Extract the (X, Y) coordinate from the center of the cell holding the provided text.  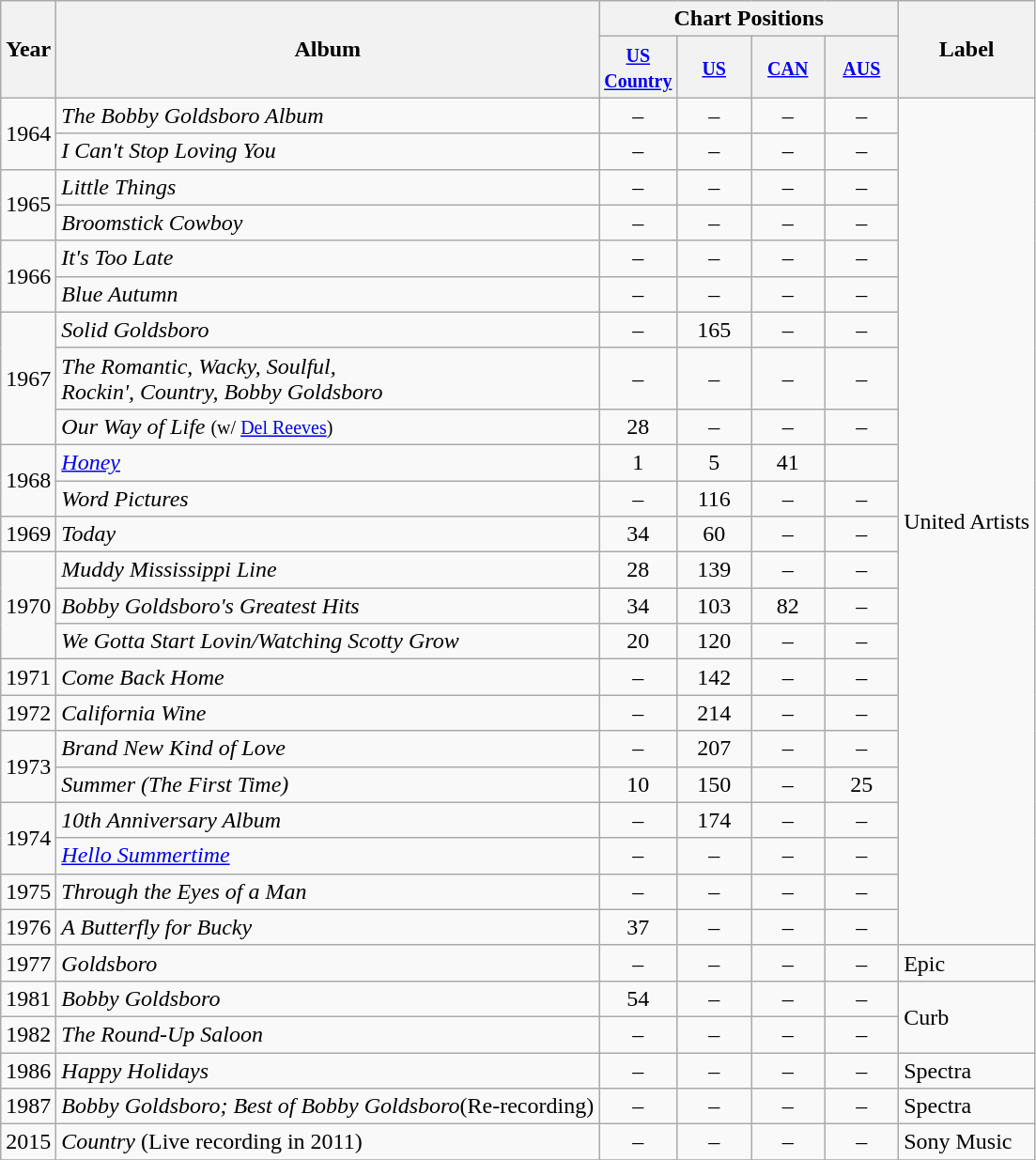
1973 (28, 766)
Album (328, 49)
A Butterfly for Bucky (328, 927)
Come Back Home (328, 677)
1977 (28, 963)
10th Anniversary Album (328, 820)
41 (789, 462)
1976 (28, 927)
150 (714, 784)
1982 (28, 1034)
CAN (789, 68)
1971 (28, 677)
10 (639, 784)
174 (714, 820)
20 (639, 642)
5 (714, 462)
2015 (28, 1142)
Goldsboro (328, 963)
1972 (28, 713)
Curb (967, 1016)
US Country (639, 68)
Label (967, 49)
Word Pictures (328, 499)
California Wine (328, 713)
1964 (28, 133)
AUS (862, 68)
United Artists (967, 521)
Summer (The First Time) (328, 784)
120 (714, 642)
Broomstick Cowboy (328, 223)
It's Too Late (328, 258)
Today (328, 534)
Country (Live recording in 2011) (328, 1142)
Sony Music (967, 1142)
1966 (28, 276)
214 (714, 713)
I Can't Stop Loving You (328, 151)
116 (714, 499)
Our Way of Life (w/ Del Reeves) (328, 426)
Through the Eyes of a Man (328, 891)
82 (789, 606)
139 (714, 570)
Bobby Goldsboro (328, 998)
1970 (28, 606)
1974 (28, 838)
142 (714, 677)
1986 (28, 1070)
Bobby Goldsboro's Greatest Hits (328, 606)
Bobby Goldsboro; Best of Bobby Goldsboro(Re-recording) (328, 1106)
1987 (28, 1106)
Brand New Kind of Love (328, 749)
1975 (28, 891)
60 (714, 534)
1965 (28, 205)
1969 (28, 534)
Honey (328, 462)
Happy Holidays (328, 1070)
Year (28, 49)
The Bobby Goldsboro Album (328, 116)
Hello Summertime (328, 856)
207 (714, 749)
Solid Goldsboro (328, 330)
103 (714, 606)
US (714, 68)
165 (714, 330)
Muddy Mississippi Line (328, 570)
1 (639, 462)
Epic (967, 963)
1967 (28, 378)
54 (639, 998)
The Romantic, Wacky, Soulful,Rockin', Country, Bobby Goldsboro (328, 378)
1981 (28, 998)
We Gotta Start Lovin/Watching Scotty Grow (328, 642)
Blue Autumn (328, 294)
1968 (28, 480)
25 (862, 784)
The Round-Up Saloon (328, 1034)
37 (639, 927)
Chart Positions (750, 19)
Little Things (328, 187)
